From the cell containing the given text, extract its center point as (x, y) coordinate. 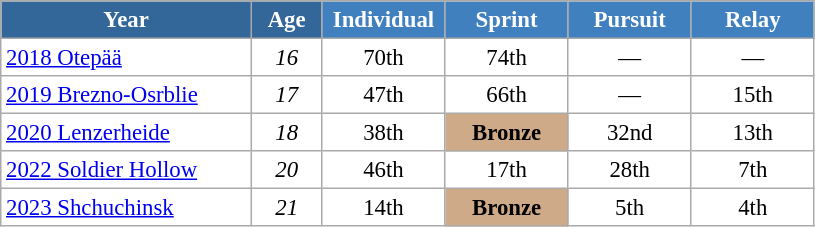
Pursuit (630, 20)
28th (630, 170)
Individual (384, 20)
15th (752, 95)
2018 Otepää (126, 58)
18 (286, 133)
14th (384, 208)
32nd (630, 133)
2020 Lenzerheide (126, 133)
4th (752, 208)
13th (752, 133)
20 (286, 170)
17 (286, 95)
38th (384, 133)
2019 Brezno-Osrblie (126, 95)
2023 Shchuchinsk (126, 208)
74th (506, 58)
66th (506, 95)
5th (630, 208)
21 (286, 208)
Age (286, 20)
17th (506, 170)
16 (286, 58)
Sprint (506, 20)
70th (384, 58)
46th (384, 170)
Year (126, 20)
Relay (752, 20)
2022 Soldier Hollow (126, 170)
7th (752, 170)
47th (384, 95)
